Search for the cell housing the specified text and yield its [X, Y] center coordinate. 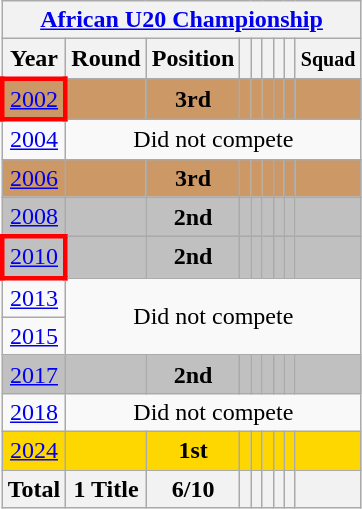
2010 [34, 258]
2013 [34, 298]
2017 [34, 374]
2018 [34, 412]
2024 [34, 450]
Position [193, 59]
Total [34, 489]
2015 [34, 336]
2008 [34, 217]
2002 [34, 98]
1 Title [106, 489]
6/10 [193, 489]
Round [106, 59]
Squad [328, 59]
Year [34, 59]
1st [193, 450]
2004 [34, 139]
African U20 Championship [182, 20]
2006 [34, 178]
